Search for the cell housing the specified text and yield its [X, Y] center coordinate. 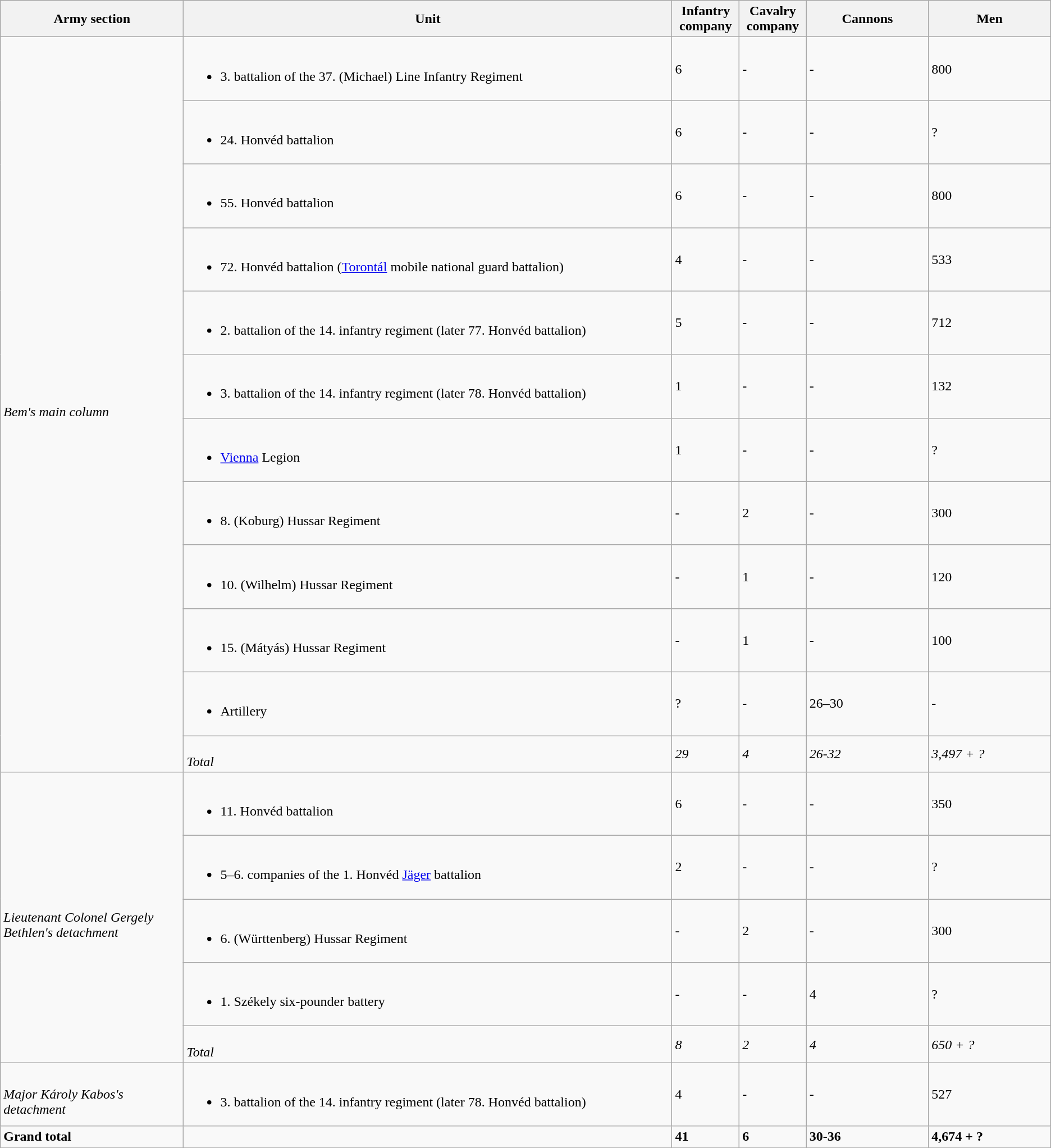
15. (Mátyás) Hussar Regiment [428, 640]
41 [706, 1137]
3,497 + ? [990, 754]
10. (Wilhelm) Hussar Regiment [428, 576]
Artillery [428, 703]
11. Honvéd battalion [428, 804]
712 [990, 322]
8 [706, 1045]
72. Honvéd battalion (Torontál mobile national guard battalion) [428, 259]
4,674 + ? [990, 1137]
26-32 [867, 754]
350 [990, 804]
533 [990, 259]
8. (Koburg) Hussar Regiment [428, 513]
29 [706, 754]
2. battalion of the 14. infantry regiment (later 77. Honvéd battalion) [428, 322]
Cavalry company [773, 19]
Bem's main column [92, 404]
Infantry company [706, 19]
Lieutenant Colonel Gergely Bethlen's detachment [92, 918]
Army section [92, 19]
26–30 [867, 703]
527 [990, 1094]
650 + ? [990, 1045]
Major Károly Kabos's detachment [92, 1094]
1. Székely six-pounder battery [428, 994]
Cannons [867, 19]
24. Honvéd battalion [428, 133]
Men [990, 19]
132 [990, 386]
55. Honvéd battalion [428, 195]
100 [990, 640]
3. battalion of the 37. (Michael) Line Infantry Regiment [428, 69]
6. (Württenberg) Hussar Regiment [428, 931]
5 [706, 322]
5–6. companies of the 1. Honvéd Jäger battalion [428, 867]
Unit [428, 19]
30-36 [867, 1137]
Grand total [92, 1137]
Vienna Legion [428, 449]
120 [990, 576]
